Return (x, y) of the center of cell containing provided text 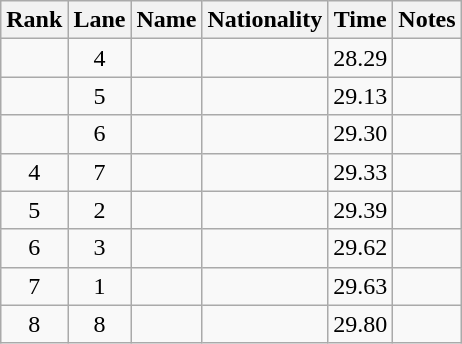
Rank (34, 20)
29.63 (360, 286)
28.29 (360, 58)
Time (360, 20)
29.62 (360, 248)
29.33 (360, 172)
2 (100, 210)
29.13 (360, 96)
29.30 (360, 134)
Lane (100, 20)
1 (100, 286)
Nationality (265, 20)
3 (100, 248)
29.39 (360, 210)
Notes (427, 20)
29.80 (360, 324)
Name (166, 20)
